Detect which cell encompasses the target text, then output its (X, Y) center coordinate. 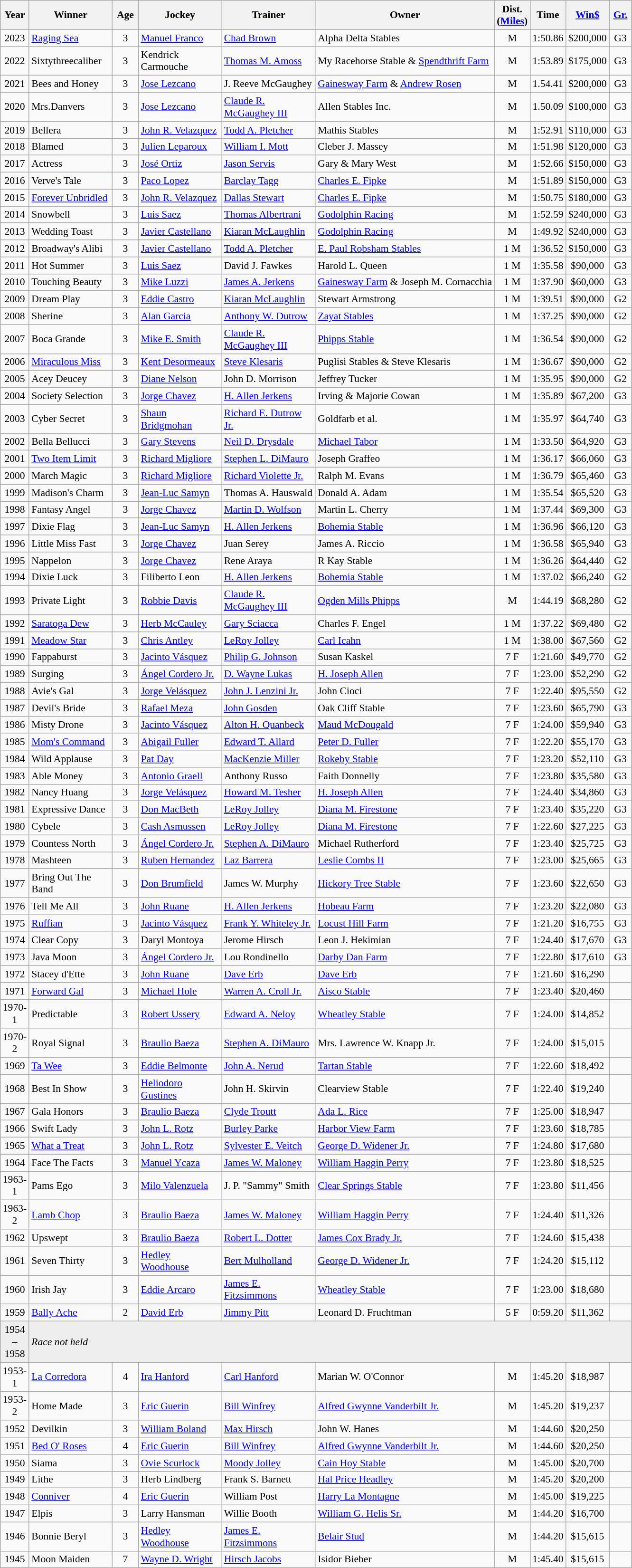
$65,940 (588, 544)
1:24.80 (548, 1146)
2006 (15, 362)
Filiberto Leon (179, 577)
Maud McDougald (405, 725)
John D. Morrison (269, 379)
7 (125, 1559)
Mom's Command (70, 742)
$18,680 (588, 1290)
1983 (15, 776)
Puglisi Stables & Steve Klesaris (405, 362)
Anthony Russo (269, 776)
1:36.67 (548, 362)
1952 (15, 1429)
MacKenzie Miller (269, 759)
Steve Klesaris (269, 362)
1945 (15, 1559)
Daryl Montoya (179, 940)
Devilkin (70, 1429)
Bring Out The Band (70, 884)
Manuel Ycaza (179, 1163)
John Gosden (269, 708)
Ira Hanford (179, 1377)
1:50.75 (548, 198)
John Cioci (405, 691)
$20,460 (588, 991)
Herb McCauley (179, 623)
Bed O' Roses (70, 1446)
Gainesway Farm & Joseph M. Cornacchia (405, 282)
Ogden Mills Phipps (405, 601)
1995 (15, 561)
1978 (15, 860)
Chad Brown (269, 38)
Cyber Secret (70, 419)
2 (125, 1313)
J. P. "Sammy" Smith (269, 1186)
1:36.79 (548, 476)
$60,000 (588, 282)
Don Brumfield (179, 884)
1993 (15, 601)
$66,060 (588, 459)
Dist. (Miles) (512, 15)
Michael Hole (179, 991)
1975 (15, 923)
1:33.50 (548, 442)
$15,112 (588, 1261)
Bert Mulholland (269, 1261)
Eddie Castro (179, 299)
1963-2 (15, 1214)
Mashteen (70, 860)
1949 (15, 1480)
John J. Lenzini Jr. (269, 691)
Donald A. Adam (405, 493)
0:59.20 (548, 1313)
J. Reeve McGaughey (269, 84)
1996 (15, 544)
Jimmy Pitt (269, 1313)
1:37.90 (548, 282)
1:36.17 (548, 459)
1:37.02 (548, 577)
1988 (15, 691)
Devil's Bride (70, 708)
John W. Hanes (405, 1429)
Face The Facts (70, 1163)
$67,560 (588, 641)
1:38.00 (548, 641)
Leonard D. Fruchtman (405, 1313)
Kendrick Carmouche (179, 61)
1967 (15, 1112)
$11,326 (588, 1214)
1:36.96 (548, 527)
1:51.89 (548, 181)
Carl Hanford (269, 1377)
$180,000 (588, 198)
Gary Sciacca (269, 623)
Best In Show (70, 1089)
$52,290 (588, 674)
Zayat Stables (405, 316)
Burley Parke (269, 1129)
Clear Springs Stable (405, 1186)
$35,580 (588, 776)
$11,456 (588, 1186)
$67,200 (588, 396)
$18,492 (588, 1066)
1:25.00 (548, 1112)
$19,240 (588, 1089)
William G. Helis Sr. (405, 1514)
Seven Thirty (70, 1261)
Julien Leparoux (179, 147)
1985 (15, 742)
5 F (512, 1313)
1989 (15, 674)
Rokeby Stable (405, 759)
James Cox Brady Jr. (405, 1238)
Max Hirsch (269, 1429)
Thomas M. Amoss (269, 61)
Dallas Stewart (269, 198)
1997 (15, 527)
2022 (15, 61)
James A. Riccio (405, 544)
$15,438 (588, 1238)
Antonio Graell (179, 776)
Irish Jay (70, 1290)
1999 (15, 493)
Broadway's Alibi (70, 249)
2008 (15, 316)
1962 (15, 1238)
R Kay Stable (405, 561)
$17,670 (588, 940)
Phipps Stable (405, 339)
$100,000 (588, 107)
Meadow Star (70, 641)
2005 (15, 379)
Shaun Bridgmohan (179, 419)
$69,300 (588, 510)
Owner (405, 15)
My Racehorse Stable & Spendthrift Farm (405, 61)
Eddie Belmonte (179, 1066)
Rene Araya (269, 561)
1:52.91 (548, 130)
José Ortiz (179, 164)
Carl Icahn (405, 641)
Cash Asmussen (179, 827)
Susan Kaskel (405, 657)
Gala Honors (70, 1112)
Ralph M. Evans (405, 476)
1954 –1958 (15, 1342)
1:49.92 (548, 232)
1969 (15, 1066)
Charles F. Engel (405, 623)
2023 (15, 38)
2015 (15, 198)
Edward A. Neloy (269, 1014)
Dream Play (70, 299)
Neil D. Drysdale (269, 442)
Actress (70, 164)
1953-1 (15, 1377)
$65,460 (588, 476)
John A. Nerud (269, 1066)
1951 (15, 1446)
2000 (15, 476)
Bellera (70, 130)
1979 (15, 843)
1981 (15, 810)
Alan Garcia (179, 316)
2014 (15, 215)
Time (548, 15)
Rafael Meza (179, 708)
Barclay Tagg (269, 181)
Hot Summer (70, 266)
1959 (15, 1313)
1968 (15, 1089)
Michael Rutherford (405, 843)
Dixie Luck (70, 577)
Herb Lindberg (179, 1480)
Ruffian (70, 923)
1953-2 (15, 1405)
Lamb Chop (70, 1214)
1:35.95 (548, 379)
2010 (15, 282)
Mrs. Lawrence W. Knapp Jr. (405, 1043)
Hirsch Jacobs (269, 1559)
1:35.54 (548, 493)
$34,860 (588, 793)
Verve's Tale (70, 181)
Acey Deucey (70, 379)
1976 (15, 907)
Private Light (70, 601)
Philip G. Johnson (269, 657)
Moon Maiden (70, 1559)
Irving & Majorie Cowan (405, 396)
Mike E. Smith (179, 339)
Blamed (70, 147)
Faith Donnelly (405, 776)
2021 (15, 84)
Aisco Stable (405, 991)
Home Made (70, 1405)
Diane Nelson (179, 379)
$19,237 (588, 1405)
$25,725 (588, 843)
1:37.25 (548, 316)
Dixie Flag (70, 527)
1972 (15, 974)
Bees and Honey (70, 84)
2020 (15, 107)
Countess North (70, 843)
1:37.22 (548, 623)
1963-1 (15, 1186)
Saratoga Dew (70, 623)
Peter D. Fuller (405, 742)
1973 (15, 957)
Raging Sea (70, 38)
Conniver (70, 1497)
Win$ (588, 15)
Jerome Hirsch (269, 940)
Darby Dan Farm (405, 957)
Age (125, 15)
Royal Signal (70, 1043)
Gr. (621, 15)
$25,665 (588, 860)
Laz Barrera (269, 860)
Lou Rondinello (269, 957)
Edward T. Allard (269, 742)
Bella Bellucci (70, 442)
1960 (15, 1290)
$59,940 (588, 725)
$16,290 (588, 974)
Heliodoro Gustines (179, 1089)
1:44.19 (548, 601)
$64,920 (588, 442)
$65,790 (588, 708)
Predictable (70, 1014)
Harry La Montagne (405, 1497)
Alton H. Quanbeck (269, 725)
Robbie Davis (179, 601)
Snowbell (70, 215)
1992 (15, 623)
David J. Fawkes (269, 266)
Abigail Fuller (179, 742)
2012 (15, 249)
Fappaburst (70, 657)
Kent Desormeaux (179, 362)
Michael Tabor (405, 442)
1970-2 (15, 1043)
Frank Y. Whiteley Jr. (269, 923)
Ovie Scurlock (179, 1463)
1:21.20 (548, 923)
2011 (15, 266)
1:51.98 (548, 147)
Milo Valenzuela (179, 1186)
$175,000 (588, 61)
Jeffrey Tucker (405, 379)
Clyde Troutt (269, 1112)
Miraculous Miss (70, 362)
2004 (15, 396)
Tartan Stable (405, 1066)
1964 (15, 1163)
1:36.54 (548, 339)
Moody Jolley (269, 1463)
1.54.41 (548, 84)
James W. Murphy (269, 884)
Mathis Stables (405, 130)
1977 (15, 884)
Sixtythreecaliber (70, 61)
Nappelon (70, 561)
Alpha Delta Stables (405, 38)
1:52.66 (548, 164)
$95,550 (588, 691)
Robert Ussery (179, 1014)
Belair Stud (405, 1537)
2007 (15, 339)
$20,700 (588, 1463)
1.50.09 (548, 107)
Java Moon (70, 957)
Hobeau Farm (405, 907)
Manuel Franco (179, 38)
$120,000 (588, 147)
Forward Gal (70, 991)
2013 (15, 232)
2019 (15, 130)
Pams Ego (70, 1186)
1:35.89 (548, 396)
$49,770 (588, 657)
$55,170 (588, 742)
Mike Luzzi (179, 282)
Ruben Hernandez (179, 860)
Winner (70, 15)
Mrs.Danvers (70, 107)
Harbor View Farm (405, 1129)
1986 (15, 725)
Martin L. Cherry (405, 510)
Race not held (330, 1342)
1:35.97 (548, 419)
$16,700 (588, 1514)
Harold L. Queen (405, 266)
Lithe (70, 1480)
David Erb (179, 1313)
$65,520 (588, 493)
Siama (70, 1463)
$66,240 (588, 577)
Gary & Mary West (405, 164)
Touching Beauty (70, 282)
Able Money (70, 776)
1:52.59 (548, 215)
Sylvester E. Veitch (269, 1146)
1987 (15, 708)
Little Miss Fast (70, 544)
Stacey d'Ette (70, 974)
Eddie Arcaro (179, 1290)
What a Treat (70, 1146)
1:50.86 (548, 38)
1965 (15, 1146)
Cain Hoy Stable (405, 1463)
William Boland (179, 1429)
Elpis (70, 1514)
Joseph Graffeo (405, 459)
Upswept (70, 1238)
$22,650 (588, 884)
$18,987 (588, 1377)
$18,785 (588, 1129)
1950 (15, 1463)
Juan Serey (269, 544)
$22,080 (588, 907)
$66,120 (588, 527)
$68,280 (588, 601)
Willie Booth (269, 1514)
E. Paul Robsham Stables (405, 249)
Richard Violette Jr. (269, 476)
Forever Unbridled (70, 198)
Pat Day (179, 759)
Expressive Dance (70, 810)
1994 (15, 577)
Tell Me All (70, 907)
1:24.60 (548, 1238)
2017 (15, 164)
Year (15, 15)
Cleber J. Massey (405, 147)
Stephen L. DiMauro (269, 459)
$64,440 (588, 561)
Isidor Bieber (405, 1559)
2003 (15, 419)
James A. Jerkens (269, 282)
Leon J. Hekimian (405, 940)
$14,852 (588, 1014)
Cybele (70, 827)
Misty Drone (70, 725)
Boca Grande (70, 339)
Ada L. Rice (405, 1112)
$11,362 (588, 1313)
$69,480 (588, 623)
Clear Copy (70, 940)
$18,525 (588, 1163)
Bonnie Beryl (70, 1537)
1961 (15, 1261)
1:24.20 (548, 1261)
2001 (15, 459)
1:36.52 (548, 249)
Gainesway Farm & Andrew Rosen (405, 84)
Jockey (179, 15)
1990 (15, 657)
Wayne D. Wright (179, 1559)
1947 (15, 1514)
$35,220 (588, 810)
Thomas A. Hauswald (269, 493)
Jason Servis (269, 164)
March Magic (70, 476)
Hal Price Headley (405, 1480)
$64,740 (588, 419)
$15,015 (588, 1043)
2009 (15, 299)
Nancy Huang (70, 793)
$27,225 (588, 827)
1:22.20 (548, 742)
Goldfarb et al. (405, 419)
Madison's Charm (70, 493)
Two Item Limit (70, 459)
Oak Cliff Stable (405, 708)
1:22.80 (548, 957)
La Corredora (70, 1377)
Anthony W. Dutrow (269, 316)
Frank S. Barnett (269, 1480)
1:35.58 (548, 266)
1:45.40 (548, 1559)
Richard E. Dutrow Jr. (269, 419)
1:39.51 (548, 299)
Wild Applause (70, 759)
1:36.58 (548, 544)
Leslie Combs II (405, 860)
Bally Ache (70, 1313)
1:37.44 (548, 510)
2002 (15, 442)
Locust Hill Farm (405, 923)
Howard M. Tesher (269, 793)
1971 (15, 991)
1982 (15, 793)
$110,000 (588, 130)
Thomas Albertrani (269, 215)
Gary Stevens (179, 442)
Ta Wee (70, 1066)
1991 (15, 641)
Clearview Stable (405, 1089)
Allen Stables Inc. (405, 107)
$20,200 (588, 1480)
2016 (15, 181)
1974 (15, 940)
$16,755 (588, 923)
1980 (15, 827)
William I. Mott (269, 147)
Chris Antley (179, 641)
2018 (15, 147)
1948 (15, 1497)
$18,947 (588, 1112)
Don MacBeth (179, 810)
Society Selection (70, 396)
Stewart Armstrong (405, 299)
Paco Lopez (179, 181)
$17,680 (588, 1146)
1946 (15, 1537)
Trainer (269, 15)
Swift Lady (70, 1129)
1998 (15, 510)
Sherine (70, 316)
$52,110 (588, 759)
$19,225 (588, 1497)
Wedding Toast (70, 232)
Surging (70, 674)
Fantasy Angel (70, 510)
William Post (269, 1497)
1970-1 (15, 1014)
Hickory Tree Stable (405, 884)
Robert L. Dotter (269, 1238)
Martin D. Wolfson (269, 510)
1966 (15, 1129)
$17,610 (588, 957)
1:53.89 (548, 61)
Warren A. Croll Jr. (269, 991)
Avie's Gal (70, 691)
Larry Hansman (179, 1514)
1984 (15, 759)
1:36.26 (548, 561)
John H. Skirvin (269, 1089)
Marian W. O'Connor (405, 1377)
D. Wayne Lukas (269, 674)
